Find where the given text appears and provide that cell's center as [x, y] coordinate. 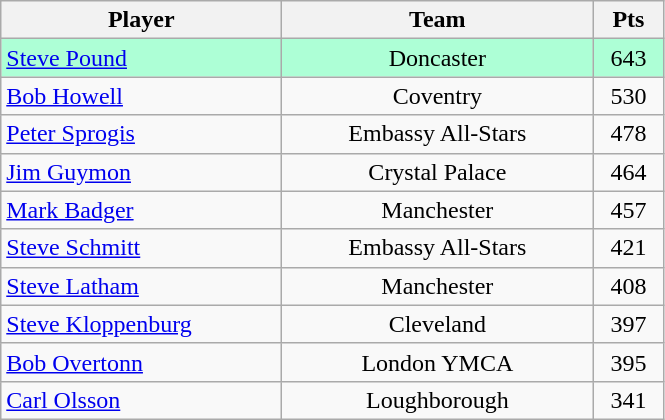
Peter Sprogis [142, 134]
Player [142, 20]
457 [628, 210]
397 [628, 324]
London YMCA [438, 362]
Jim Guymon [142, 172]
395 [628, 362]
Bob Overtonn [142, 362]
Steve Latham [142, 286]
530 [628, 96]
Doncaster [438, 58]
Team [438, 20]
Cleveland [438, 324]
Mark Badger [142, 210]
421 [628, 248]
Coventry [438, 96]
Steve Pound [142, 58]
464 [628, 172]
Carl Olsson [142, 400]
478 [628, 134]
Bob Howell [142, 96]
Loughborough [438, 400]
Pts [628, 20]
341 [628, 400]
Steve Kloppenburg [142, 324]
Crystal Palace [438, 172]
643 [628, 58]
408 [628, 286]
Steve Schmitt [142, 248]
